Scan for the cell matching the given text and deliver its (x, y) coordinate at center. 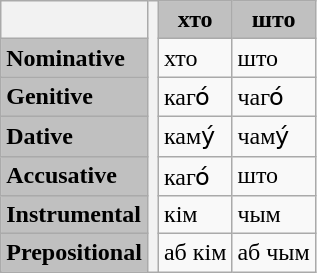
Instrumental (74, 215)
Dative (74, 136)
Nominative (74, 58)
чаму́ (274, 136)
Prepositional (74, 253)
чаго́ (274, 97)
аб кім (194, 253)
Genitive (74, 97)
кім (194, 215)
каму́ (194, 136)
аб чым (274, 253)
чым (274, 215)
Accusative (74, 176)
